Search for the cell housing the specified text and yield its (X, Y) center coordinate. 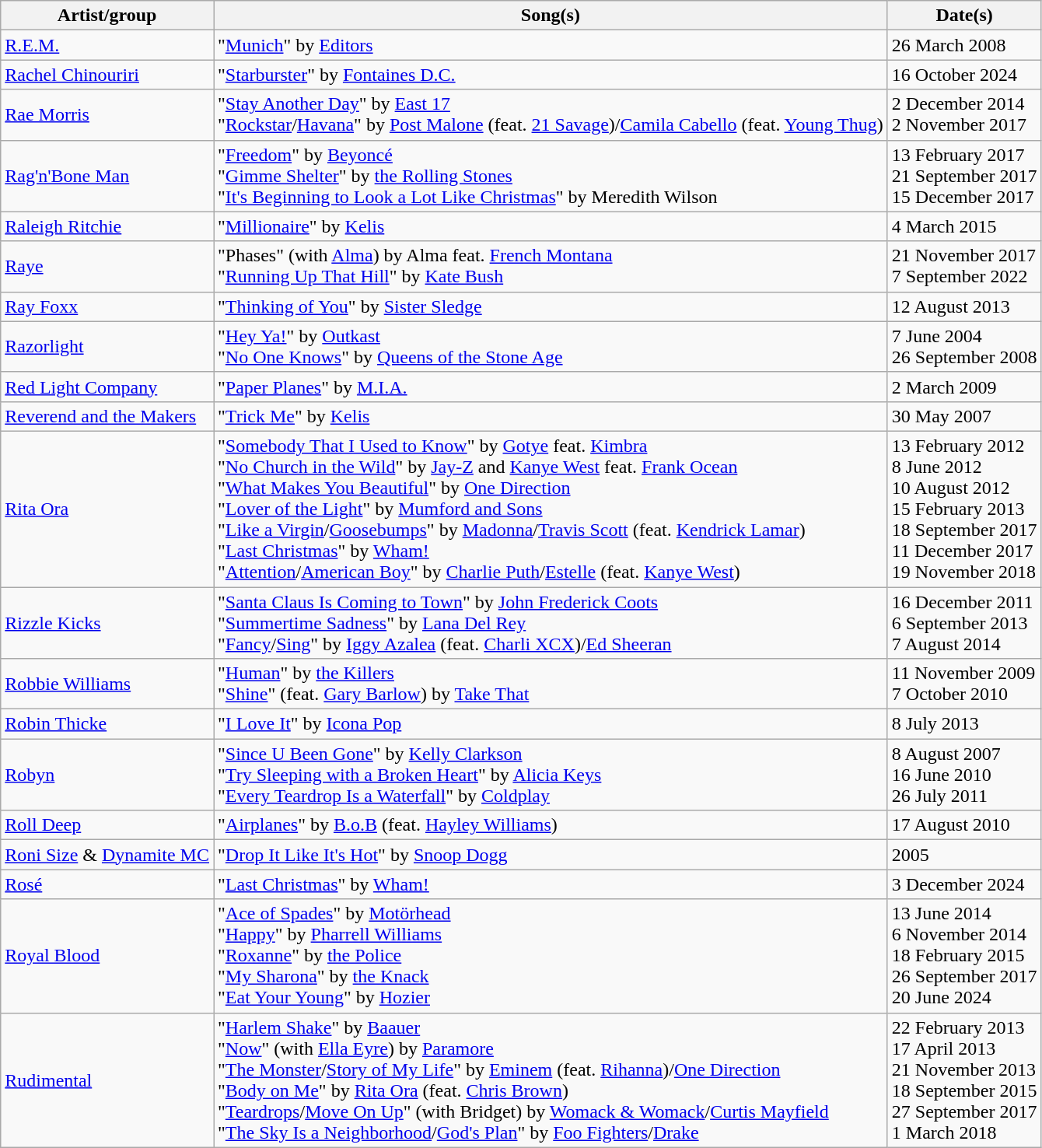
Robyn (107, 775)
"Starburster" by Fontaines D.C. (551, 75)
Robbie Williams (107, 684)
8 July 2013 (964, 724)
2005 (964, 855)
Rag'n'Bone Man (107, 176)
21 November 20177 September 2022 (964, 266)
Raleigh Ritchie (107, 226)
"Drop It Like It's Hot" by Snoop Dogg (551, 855)
Artist/group (107, 16)
11 November 20097 October 2010 (964, 684)
"Stay Another Day" by East 17"Rockstar/Havana" by Post Malone (feat. 21 Savage)/Camila Cabello (feat. Young Thug) (551, 115)
13 June 20146 November 201418 February 201526 September 201720 June 2024 (964, 956)
17 August 2010 (964, 825)
Rosé (107, 884)
"Trick Me" by Kelis (551, 416)
"Millionaire" by Kelis (551, 226)
R.E.M. (107, 45)
Red Light Company (107, 387)
Rita Ora (107, 509)
"Since U Been Gone" by Kelly Clarkson "Try Sleeping with a Broken Heart" by Alicia Keys"Every Teardrop Is a Waterfall" by Coldplay (551, 775)
Razorlight (107, 347)
Rae Morris (107, 115)
13 February 20128 June 201210 August 201215 February 201318 September 201711 December 201719 November 2018 (964, 509)
"Thinking of You" by Sister Sledge (551, 306)
Song(s) (551, 16)
2 December 20142 November 2017 (964, 115)
"Last Christmas" by Wham! (551, 884)
"Ace of Spades" by Motörhead"Happy" by Pharrell Williams"Roxanne" by the Police"My Sharona" by the Knack"Eat Your Young" by Hozier (551, 956)
7 June 200426 September 2008 (964, 347)
22 February 201317 April 201321 November 201318 September 201527 September 20171 March 2018 (964, 1080)
"I Love It" by Icona Pop (551, 724)
"Munich" by Editors (551, 45)
"Santa Claus Is Coming to Town" by John Frederick Coots"Summertime Sadness" by Lana Del Rey"Fancy/Sing" by Iggy Azalea (feat. Charli XCX)/Ed Sheeran (551, 622)
26 March 2008 (964, 45)
Robin Thicke (107, 724)
"Hey Ya!" by Outkast"No One Knows" by Queens of the Stone Age (551, 347)
3 December 2024 (964, 884)
"Paper Planes" by M.I.A. (551, 387)
8 August 2007 16 June 201026 July 2011 (964, 775)
Date(s) (964, 16)
2 March 2009 (964, 387)
Roll Deep (107, 825)
12 August 2013 (964, 306)
"Phases" (with Alma) by Alma feat. French Montana"Running Up That Hill" by Kate Bush (551, 266)
Roni Size & Dynamite MC (107, 855)
Ray Foxx (107, 306)
"Airplanes" by B.o.B (feat. Hayley Williams) (551, 825)
"Human" by the Killers"Shine" (feat. Gary Barlow) by Take That (551, 684)
Rudimental (107, 1080)
Rachel Chinouriri (107, 75)
30 May 2007 (964, 416)
Royal Blood (107, 956)
"Freedom" by Beyoncé"Gimme Shelter" by the Rolling Stones"It's Beginning to Look a Lot Like Christmas" by Meredith Wilson (551, 176)
Rizzle Kicks (107, 622)
16 December 20116 September 20137 August 2014 (964, 622)
Reverend and the Makers (107, 416)
4 March 2015 (964, 226)
Raye (107, 266)
16 October 2024 (964, 75)
13 February 201721 September 201715 December 2017 (964, 176)
